Extract the [x, y] coordinate from the center of the cell holding the provided text.  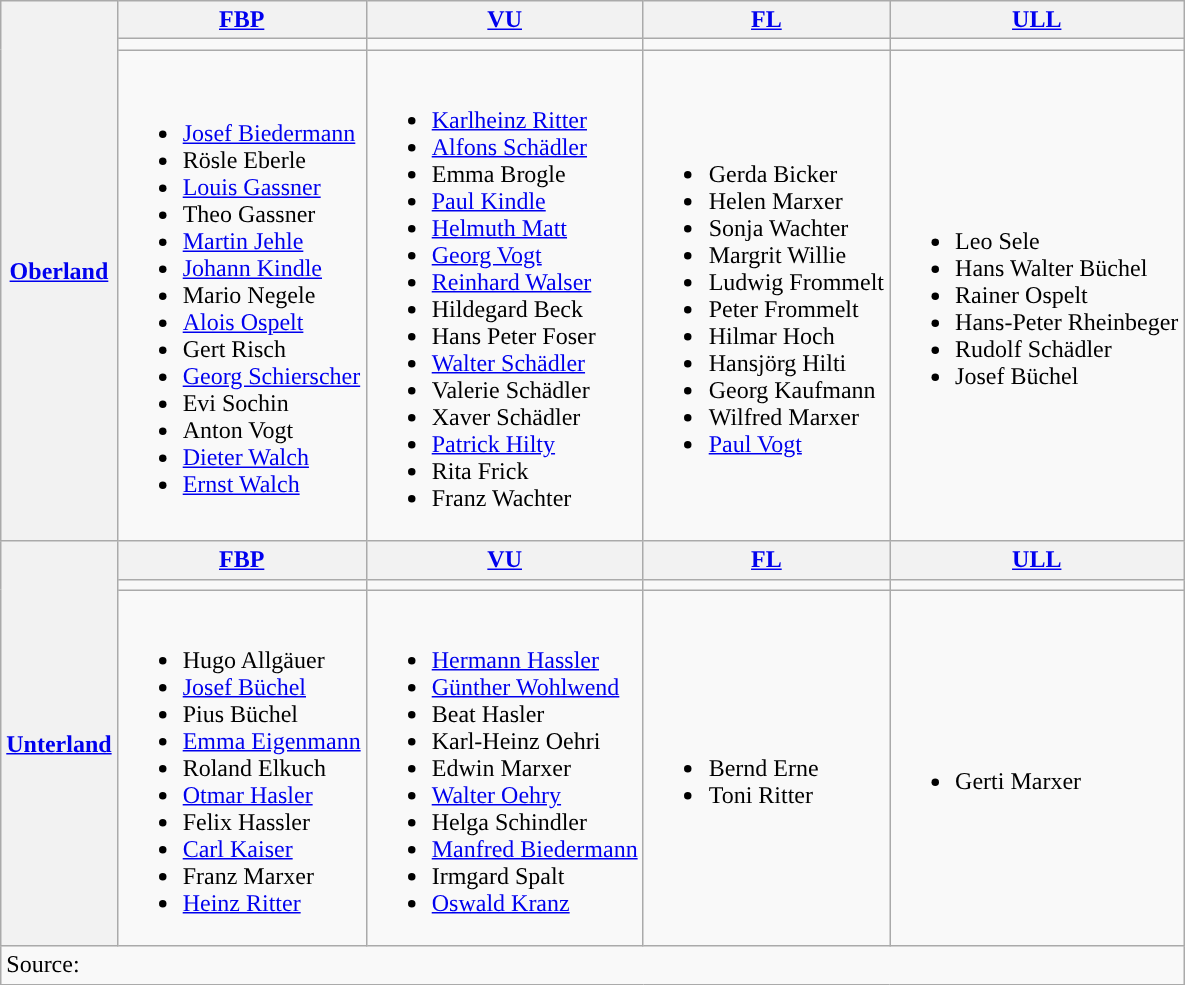
Gerda BickerHelen MarxerSonja WachterMargrit WillieLudwig FrommeltPeter FrommeltHilmar HochHansjörg HiltiGeorg KaufmannWilfred MarxerPaul Vogt [766, 296]
Hugo AllgäuerJosef BüchelPius BüchelEmma EigenmannRoland ElkuchOtmar HaslerFelix HasslerCarl KaiserFranz MarxerHeinz Ritter [242, 768]
Gerti Marxer [1037, 768]
Source: [592, 965]
Hermann HasslerGünther WohlwendBeat HaslerKarl-Heinz OehriEdwin MarxerWalter OehryHelga SchindlerManfred BiedermannIrmgard SpaltOswald Kranz [504, 768]
Unterland [59, 744]
Leo SeleHans Walter BüchelRainer OspeltHans-Peter RheinbegerRudolf SchädlerJosef Büchel [1037, 296]
Oberland [59, 271]
Bernd ErneToni Ritter [766, 768]
